Provide the (x, y) coordinate of the cell's center where the given text is located.  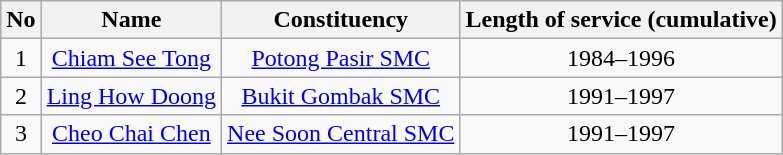
3 (21, 134)
1 (21, 58)
Ling How Doong (131, 96)
Potong Pasir SMC (341, 58)
Constituency (341, 20)
Name (131, 20)
Chiam See Tong (131, 58)
No (21, 20)
2 (21, 96)
Nee Soon Central SMC (341, 134)
Length of service (cumulative) (621, 20)
Cheo Chai Chen (131, 134)
1984–1996 (621, 58)
Bukit Gombak SMC (341, 96)
